Determine the [x, y] coordinate at the center of the cell enclosing the given text.  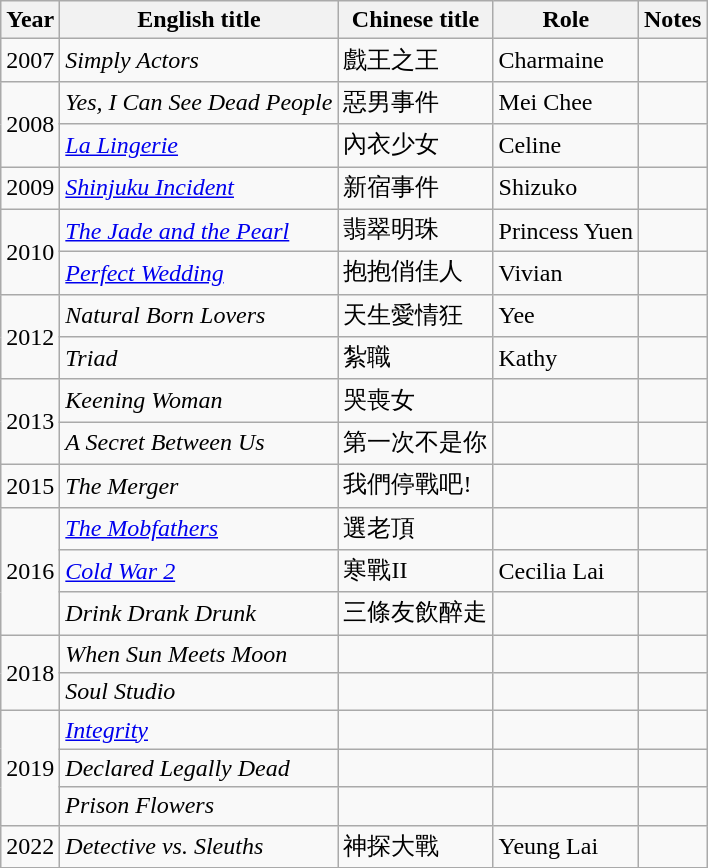
Keening Woman [199, 400]
The Merger [199, 486]
2019 [30, 768]
Chinese title [416, 20]
A Secret Between Us [199, 444]
Shinjuku Incident [199, 188]
我們停戰吧! [416, 486]
內衣少女 [416, 146]
2008 [30, 124]
Simply Actors [199, 60]
戲王之王 [416, 60]
Prison Flowers [199, 806]
新宿事件 [416, 188]
哭喪女 [416, 400]
Triad [199, 358]
Yes, I Can See Dead People [199, 102]
第一次不是你 [416, 444]
2009 [30, 188]
Charmaine [566, 60]
Detective vs. Sleuths [199, 846]
Natural Born Lovers [199, 316]
Yee [566, 316]
When Sun Meets Moon [199, 654]
Vivian [566, 274]
Role [566, 20]
2010 [30, 252]
English title [199, 20]
Perfect Wedding [199, 274]
Cold War 2 [199, 572]
選老頂 [416, 528]
寒戰II [416, 572]
Integrity [199, 730]
紮職 [416, 358]
Princess Yuen [566, 230]
2022 [30, 846]
Mei Chee [566, 102]
神探大戰 [416, 846]
Cecilia Lai [566, 572]
Notes [673, 20]
翡翠明珠 [416, 230]
抱抱俏佳人 [416, 274]
Year [30, 20]
The Mobfathers [199, 528]
Declared Legally Dead [199, 768]
2012 [30, 336]
The Jade and the Pearl [199, 230]
Yeung Lai [566, 846]
Soul Studio [199, 692]
La Lingerie [199, 146]
2013 [30, 422]
2016 [30, 571]
2007 [30, 60]
Drink Drank Drunk [199, 614]
三條友飲醉走 [416, 614]
Shizuko [566, 188]
Kathy [566, 358]
2018 [30, 673]
Celine [566, 146]
天生愛情狂 [416, 316]
惡男事件 [416, 102]
2015 [30, 486]
